Determine the [x, y] coordinate at the center of the cell enclosing the given text.  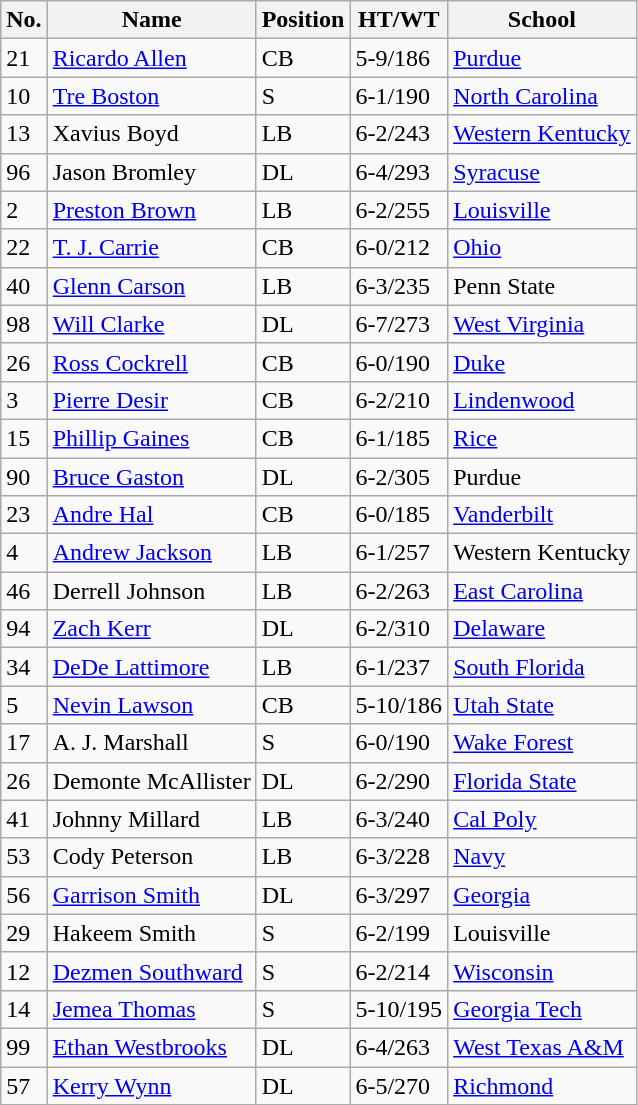
6-2/310 [399, 629]
Georgia [542, 895]
School [542, 20]
Syracuse [542, 172]
6-5/270 [399, 1085]
Tre Boston [152, 96]
South Florida [542, 667]
6-4/263 [399, 1047]
T. J. Carrie [152, 248]
5-10/186 [399, 705]
Rice [542, 438]
6-2/263 [399, 591]
6-2/199 [399, 933]
2 [24, 210]
East Carolina [542, 591]
Wisconsin [542, 971]
34 [24, 667]
Dezmen Southward [152, 971]
6-1/190 [399, 96]
15 [24, 438]
Glenn Carson [152, 286]
23 [24, 515]
6-4/293 [399, 172]
Derrell Johnson [152, 591]
94 [24, 629]
5-10/195 [399, 1009]
6-0/185 [399, 515]
Georgia Tech [542, 1009]
Johnny Millard [152, 819]
12 [24, 971]
6-2/210 [399, 400]
North Carolina [542, 96]
Name [152, 20]
Xavius Boyd [152, 134]
6-3/297 [399, 895]
46 [24, 591]
Position [303, 20]
29 [24, 933]
Andrew Jackson [152, 553]
Garrison Smith [152, 895]
6-2/255 [399, 210]
Vanderbilt [542, 515]
99 [24, 1047]
Wake Forest [542, 743]
Hakeem Smith [152, 933]
10 [24, 96]
DeDe Lattimore [152, 667]
Ohio [542, 248]
13 [24, 134]
Cal Poly [542, 819]
6-7/273 [399, 324]
Ross Cockrell [152, 362]
Utah State [542, 705]
3 [24, 400]
Phillip Gaines [152, 438]
West Texas A&M [542, 1047]
Navy [542, 857]
HT/WT [399, 20]
6-1/257 [399, 553]
4 [24, 553]
53 [24, 857]
56 [24, 895]
96 [24, 172]
Delaware [542, 629]
22 [24, 248]
6-3/240 [399, 819]
Ethan Westbrooks [152, 1047]
21 [24, 58]
Jemea Thomas [152, 1009]
6-3/235 [399, 286]
6-2/305 [399, 477]
Bruce Gaston [152, 477]
6-2/243 [399, 134]
Jason Bromley [152, 172]
40 [24, 286]
14 [24, 1009]
Florida State [542, 781]
Kerry Wynn [152, 1085]
Richmond [542, 1085]
Zach Kerr [152, 629]
Duke [542, 362]
Pierre Desir [152, 400]
17 [24, 743]
6-2/214 [399, 971]
6-0/212 [399, 248]
98 [24, 324]
90 [24, 477]
6-3/228 [399, 857]
Nevin Lawson [152, 705]
A. J. Marshall [152, 743]
Lindenwood [542, 400]
Penn State [542, 286]
Cody Peterson [152, 857]
West Virginia [542, 324]
41 [24, 819]
6-1/185 [399, 438]
5 [24, 705]
Will Clarke [152, 324]
Ricardo Allen [152, 58]
6-1/237 [399, 667]
Demonte McAllister [152, 781]
6-2/290 [399, 781]
57 [24, 1085]
Preston Brown [152, 210]
No. [24, 20]
5-9/186 [399, 58]
Andre Hal [152, 515]
